Detect which cell encompasses the target text, then output its [x, y] center coordinate. 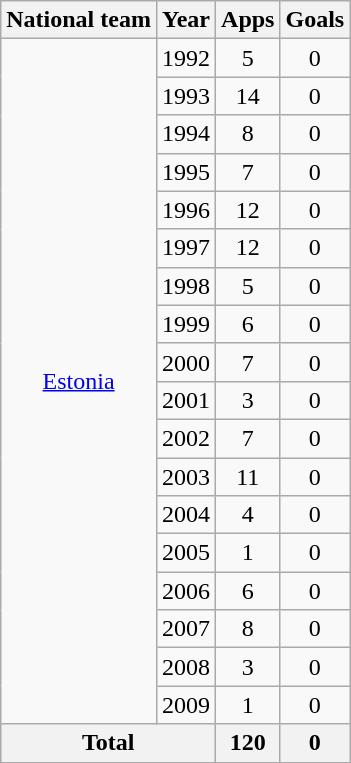
2005 [186, 553]
2001 [186, 400]
2008 [186, 667]
14 [248, 96]
2002 [186, 438]
1997 [186, 248]
1999 [186, 324]
11 [248, 477]
2006 [186, 591]
2000 [186, 362]
Year [186, 20]
2007 [186, 629]
1993 [186, 96]
2003 [186, 477]
1994 [186, 134]
120 [248, 743]
1998 [186, 286]
2009 [186, 705]
2004 [186, 515]
Apps [248, 20]
National team [79, 20]
4 [248, 515]
Goals [315, 20]
Total [108, 743]
1996 [186, 210]
Estonia [79, 382]
1992 [186, 58]
1995 [186, 172]
